Output the [x, y] coordinate of the center of the cell containing the given text.  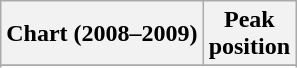
Chart (2008–2009) [102, 34]
Peakposition [249, 34]
